For the text-containing cell, return its midpoint in (X, Y) coordinate format. 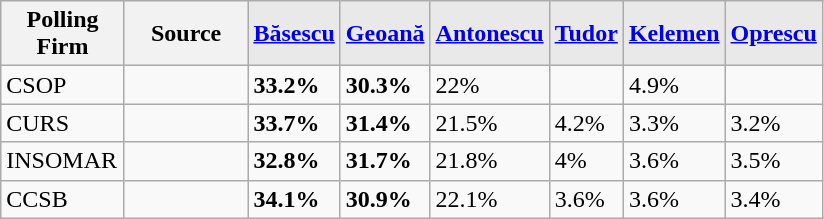
22.1% (490, 199)
31.4% (385, 123)
Kelemen (674, 34)
3.4% (774, 199)
Tudor (586, 34)
33.2% (294, 85)
4.2% (586, 123)
CCSB (63, 199)
Geoană (385, 34)
21.8% (490, 161)
Polling Firm (63, 34)
Source (186, 34)
CURS (63, 123)
3.5% (774, 161)
31.7% (385, 161)
33.7% (294, 123)
22% (490, 85)
3.3% (674, 123)
Oprescu (774, 34)
Băsescu (294, 34)
30.9% (385, 199)
INSOMAR (63, 161)
4.9% (674, 85)
34.1% (294, 199)
3.2% (774, 123)
30.3% (385, 85)
CSOP (63, 85)
4% (586, 161)
Antonescu (490, 34)
21.5% (490, 123)
32.8% (294, 161)
